Identify which cell holds the provided text, then report its [x, y] central coordinate. 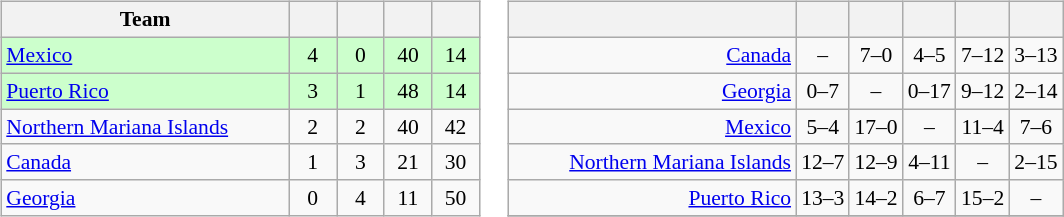
12–7 [822, 162]
14–2 [876, 198]
48 [408, 91]
3–13 [1036, 55]
9–12 [982, 91]
30 [456, 162]
6–7 [930, 198]
12–9 [876, 162]
21 [408, 162]
17–0 [876, 127]
2–15 [1036, 162]
0–7 [822, 91]
5–4 [822, 127]
7–0 [876, 55]
42 [456, 127]
Team [145, 20]
15–2 [982, 198]
4–11 [930, 162]
2–14 [1036, 91]
50 [456, 198]
7–6 [1036, 127]
11–4 [982, 127]
7–12 [982, 55]
11 [408, 198]
13–3 [822, 198]
4–5 [930, 55]
0–17 [930, 91]
